Return [X, Y] of the center of cell containing provided text 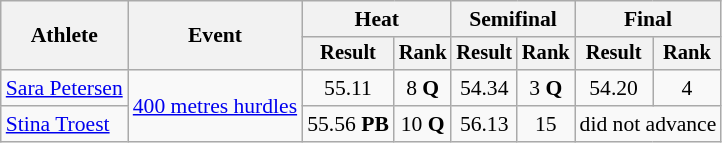
55.56 PB [348, 124]
55.11 [348, 88]
did not advance [648, 124]
56.13 [484, 124]
10 Q [423, 124]
Semifinal [512, 19]
Sara Petersen [64, 88]
Event [215, 36]
3 Q [546, 88]
Heat [376, 19]
54.34 [484, 88]
15 [546, 124]
Athlete [64, 36]
4 [688, 88]
8 Q [423, 88]
Stina Troest [64, 124]
Final [648, 19]
54.20 [614, 88]
400 metres hurdles [215, 106]
